Pinpoint the cell where the given text exists, returning its [x, y] midpoint coordinate. 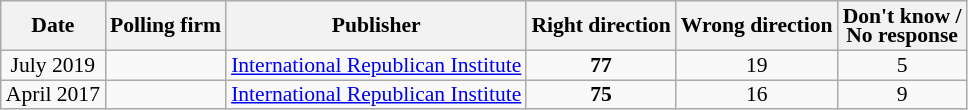
Polling firm [166, 26]
July 2019 [53, 65]
Date [53, 26]
77 [600, 65]
75 [600, 95]
16 [757, 95]
Wrong direction [757, 26]
9 [902, 95]
Don't know /No response [902, 26]
5 [902, 65]
April 2017 [53, 95]
Right direction [600, 26]
19 [757, 65]
Publisher [376, 26]
